Return (X, Y) of the center of cell containing provided text 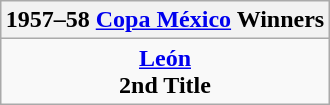
1957–58 Copa México Winners (165, 20)
León2nd Title (165, 72)
